Pinpoint the cell where the given text exists, returning its (x, y) midpoint coordinate. 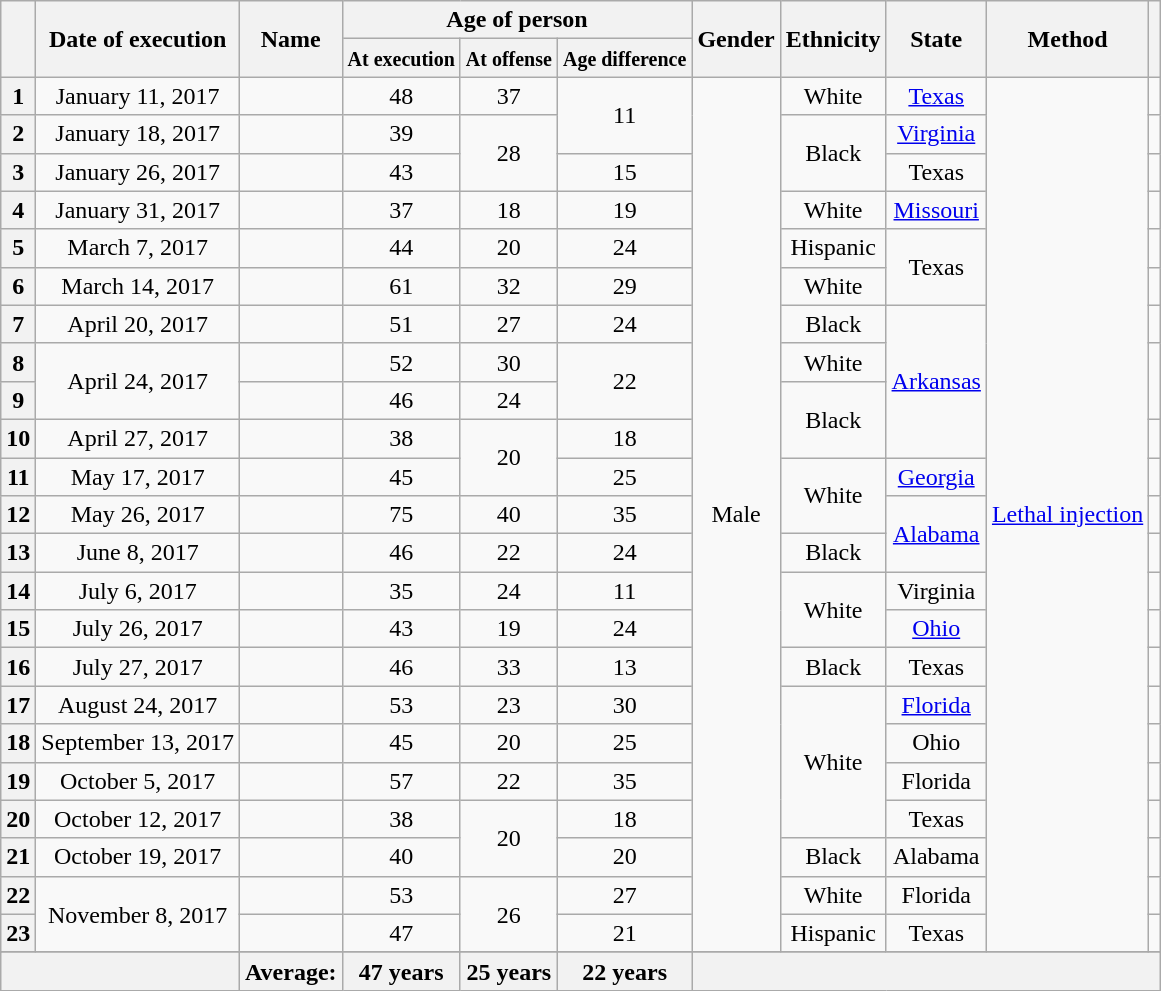
Average: (292, 971)
26 (508, 914)
At execution (401, 58)
12 (18, 515)
44 (401, 248)
Arkansas (936, 381)
10 (18, 438)
39 (401, 134)
State (936, 39)
April 27, 2017 (138, 438)
3 (18, 172)
8 (18, 362)
75 (401, 515)
Georgia (936, 477)
29 (624, 286)
22 years (624, 971)
October 5, 2017 (138, 781)
August 24, 2017 (138, 705)
July 6, 2017 (138, 591)
Lethal injection (1067, 514)
January 31, 2017 (138, 210)
61 (401, 286)
25 years (508, 971)
47 (401, 933)
47 years (401, 971)
Age of person (517, 20)
48 (401, 96)
51 (401, 324)
28 (508, 153)
17 (18, 705)
May 26, 2017 (138, 515)
9 (18, 400)
June 8, 2017 (138, 553)
April 24, 2017 (138, 381)
March 7, 2017 (138, 248)
7 (18, 324)
Gender (736, 39)
4 (18, 210)
33 (508, 667)
5 (18, 248)
July 27, 2017 (138, 667)
September 13, 2017 (138, 743)
May 17, 2017 (138, 477)
January 11, 2017 (138, 96)
Missouri (936, 210)
January 18, 2017 (138, 134)
Name (292, 39)
January 26, 2017 (138, 172)
October 19, 2017 (138, 857)
Male (736, 514)
52 (401, 362)
March 14, 2017 (138, 286)
At offense (508, 58)
14 (18, 591)
April 20, 2017 (138, 324)
October 12, 2017 (138, 819)
1 (18, 96)
Date of execution (138, 39)
Method (1067, 39)
November 8, 2017 (138, 914)
57 (401, 781)
32 (508, 286)
Ethnicity (833, 39)
Age difference (624, 58)
6 (18, 286)
2 (18, 134)
July 26, 2017 (138, 629)
16 (18, 667)
